Output the [X, Y] coordinate of the center of the cell containing the given text.  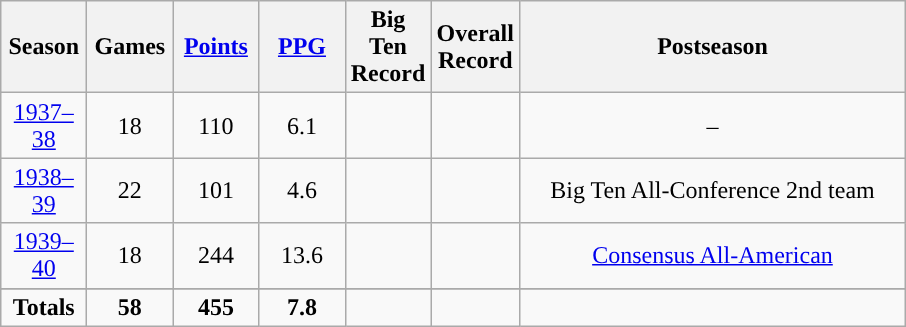
110 [216, 126]
4.6 [302, 190]
Big Ten Record [388, 47]
Totals [44, 307]
Big Ten All-Conference 2nd team [712, 190]
Consensus All-American [712, 256]
244 [216, 256]
22 [130, 190]
Points [216, 47]
PPG [302, 47]
7.8 [302, 307]
Games [130, 47]
1938–39 [44, 190]
1937–38 [44, 126]
1939–40 [44, 256]
Postseason [712, 47]
Season [44, 47]
6.1 [302, 126]
13.6 [302, 256]
Overall Record [475, 47]
455 [216, 307]
58 [130, 307]
101 [216, 190]
– [712, 126]
